Identify which cell holds the provided text, then report its [x, y] central coordinate. 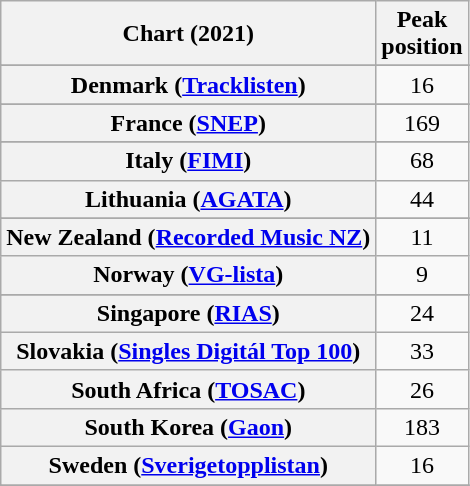
169 [422, 123]
Italy (FIMI) [188, 161]
183 [422, 427]
Singapore (RIAS) [188, 313]
Norway (VG-lista) [188, 275]
68 [422, 161]
24 [422, 313]
South Africa (TOSAC) [188, 389]
France (SNEP) [188, 123]
Denmark (Tracklisten) [188, 85]
Lithuania (AGATA) [188, 199]
26 [422, 389]
33 [422, 351]
9 [422, 275]
New Zealand (Recorded Music NZ) [188, 237]
Chart (2021) [188, 34]
11 [422, 237]
South Korea (Gaon) [188, 427]
Slovakia (Singles Digitál Top 100) [188, 351]
Sweden (Sverigetopplistan) [188, 465]
44 [422, 199]
Peakposition [422, 34]
